Detect which cell encompasses the target text, then output its [X, Y] center coordinate. 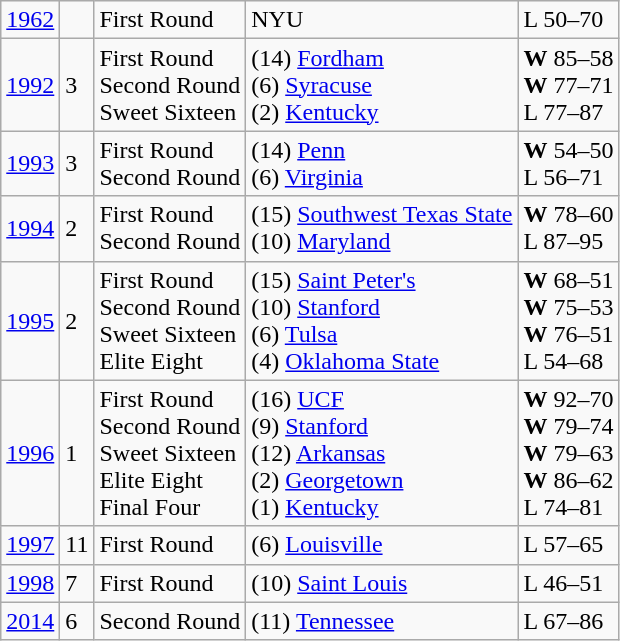
1 [77, 453]
2014 [30, 621]
First RoundSecond RoundSweet Sixteen [170, 85]
7 [77, 583]
NYU [382, 20]
(14) Penn(6) Virginia [382, 164]
Second Round [170, 621]
W 92–70W 79–74W 79–63W 86–62L 74–81 [568, 453]
1996 [30, 453]
(16) UCF(9) Stanford(12) Arkansas(2) Georgetown(1) Kentucky [382, 453]
(15) Saint Peter's(10) Stanford(6) Tulsa(4) Oklahoma State [382, 320]
(11) Tennessee [382, 621]
L 57–65 [568, 545]
(10) Saint Louis [382, 583]
W 68–51W 75–53W 76–51L 54–68 [568, 320]
11 [77, 545]
W 54–50L 56–71 [568, 164]
L 50–70 [568, 20]
1993 [30, 164]
1962 [30, 20]
First RoundSecond RoundSweet SixteenElite Eight [170, 320]
W 85–58W 77–71L 77–87 [568, 85]
6 [77, 621]
1992 [30, 85]
1995 [30, 320]
W 78–60L 87–95 [568, 228]
First RoundSecond RoundSweet SixteenElite EightFinal Four [170, 453]
(6) Louisville [382, 545]
1997 [30, 545]
1994 [30, 228]
1998 [30, 583]
(15) Southwest Texas State(10) Maryland [382, 228]
L 46–51 [568, 583]
L 67–86 [568, 621]
(14) Fordham(6) Syracuse(2) Kentucky [382, 85]
